Identify which cell holds the provided text, then report its (x, y) central coordinate. 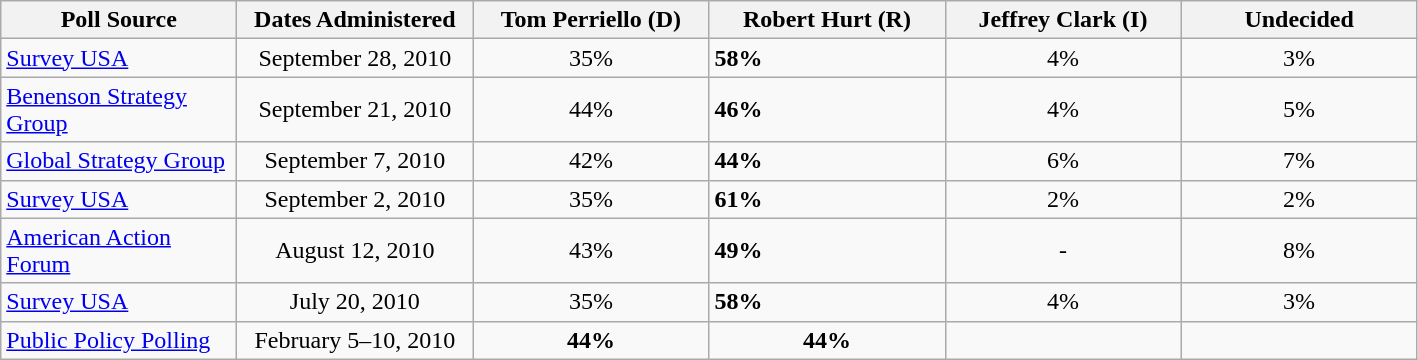
Jeffrey Clark (I) (1063, 20)
September 7, 2010 (355, 161)
6% (1063, 161)
43% (591, 250)
August 12, 2010 (355, 250)
42% (591, 161)
Public Policy Polling (119, 340)
Undecided (1299, 20)
7% (1299, 161)
February 5–10, 2010 (355, 340)
September 21, 2010 (355, 110)
Global Strategy Group (119, 161)
July 20, 2010 (355, 302)
September 28, 2010 (355, 58)
Benenson Strategy Group (119, 110)
8% (1299, 250)
Tom Perriello (D) (591, 20)
61% (827, 199)
Dates Administered (355, 20)
American Action Forum (119, 250)
Poll Source (119, 20)
46% (827, 110)
Robert Hurt (R) (827, 20)
49% (827, 250)
September 2, 2010 (355, 199)
- (1063, 250)
5% (1299, 110)
